Detect which cell encompasses the target text, then output its (x, y) center coordinate. 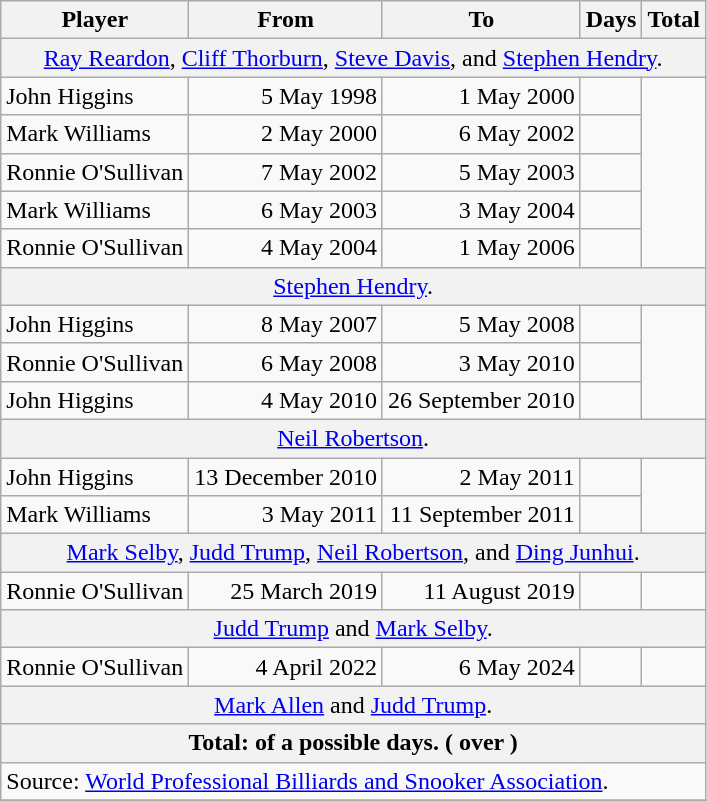
3 May 2011 (286, 515)
Total: of a possible days. ( over ) (354, 743)
To (481, 20)
11 September 2011 (481, 515)
6 May 2002 (481, 134)
1 May 2006 (481, 248)
Mark Selby, Judd Trump, Neil Robertson, and Ding Junhui. (354, 553)
Total (674, 20)
5 May 1998 (286, 96)
2 May 2000 (286, 134)
6 May 2008 (286, 362)
25 March 2019 (286, 591)
From (286, 20)
Source: World Professional Billiards and Snooker Association. (354, 781)
2 May 2011 (481, 477)
6 May 2024 (481, 667)
Ray Reardon, Cliff Thorburn, Steve Davis, and Stephen Hendry. (354, 58)
8 May 2007 (286, 324)
26 September 2010 (481, 400)
Player (95, 20)
13 December 2010 (286, 477)
5 May 2008 (481, 324)
Days (611, 20)
5 May 2003 (481, 172)
3 May 2010 (481, 362)
7 May 2002 (286, 172)
4 May 2010 (286, 400)
4 April 2022 (286, 667)
Stephen Hendry. (354, 286)
6 May 2003 (286, 210)
11 August 2019 (481, 591)
1 May 2000 (481, 96)
Mark Allen and Judd Trump. (354, 705)
Neil Robertson. (354, 438)
4 May 2004 (286, 248)
Judd Trump and Mark Selby. (354, 629)
3 May 2004 (481, 210)
